Find where the given text appears and provide that cell's center as (X, Y) coordinate. 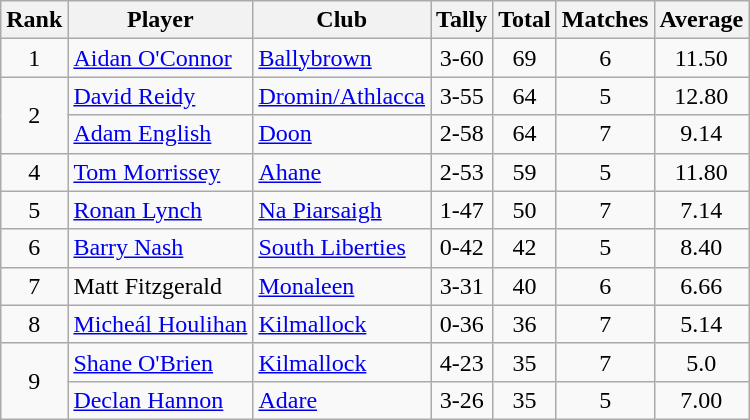
David Reidy (160, 96)
7.14 (702, 210)
Adam English (160, 134)
Matches (605, 20)
Ballybrown (342, 58)
Tally (462, 20)
1 (34, 58)
3-31 (462, 286)
2-53 (462, 172)
Barry Nash (160, 248)
Average (702, 20)
36 (525, 324)
9.14 (702, 134)
1-47 (462, 210)
Club (342, 20)
2-58 (462, 134)
Shane O'Brien (160, 362)
Aidan O'Connor (160, 58)
Na Piarsaigh (342, 210)
9 (34, 381)
69 (525, 58)
3-60 (462, 58)
Micheál Houlihan (160, 324)
Declan Hannon (160, 400)
42 (525, 248)
4 (34, 172)
8.40 (702, 248)
50 (525, 210)
Player (160, 20)
4-23 (462, 362)
Ahane (342, 172)
Doon (342, 134)
3-55 (462, 96)
11.50 (702, 58)
Total (525, 20)
Tom Morrissey (160, 172)
6.66 (702, 286)
8 (34, 324)
2 (34, 115)
Ronan Lynch (160, 210)
Matt Fitzgerald (160, 286)
0-42 (462, 248)
12.80 (702, 96)
7.00 (702, 400)
Monaleen (342, 286)
South Liberties (342, 248)
5.0 (702, 362)
11.80 (702, 172)
Adare (342, 400)
40 (525, 286)
Dromin/Athlacca (342, 96)
0-36 (462, 324)
5.14 (702, 324)
59 (525, 172)
Rank (34, 20)
3-26 (462, 400)
